Identify which cell holds the provided text, then report its [X, Y] central coordinate. 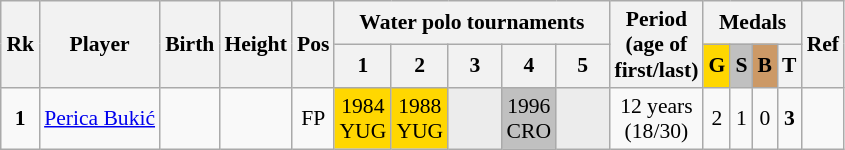
Pos [314, 44]
Ref [823, 44]
Water polo tournaments [472, 22]
12 years(18/30) [656, 118]
4 [530, 66]
1988YUG [420, 118]
Medals [752, 22]
0 [766, 118]
Player [100, 44]
Height [255, 44]
Perica Bukić [100, 118]
Birth [190, 44]
1996CRO [530, 118]
Rk [20, 44]
5 [582, 66]
FP [314, 118]
Period(age offirst/last) [656, 44]
T [790, 66]
1984YUG [362, 118]
B [766, 66]
G [716, 66]
S [741, 66]
